For the text-containing cell, return its midpoint in [x, y] coordinate format. 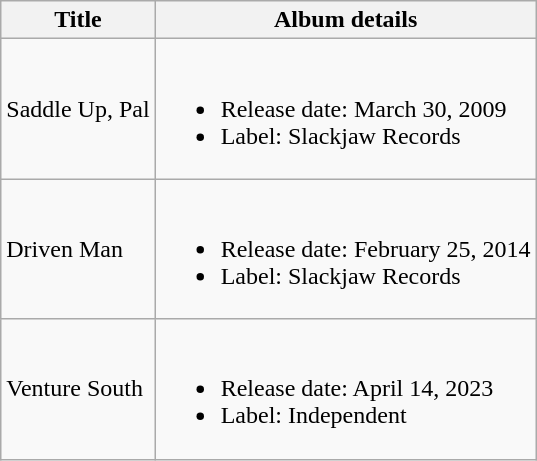
Title [78, 20]
Saddle Up, Pal [78, 109]
Release date: February 25, 2014Label: Slackjaw Records [346, 249]
Driven Man [78, 249]
Release date: March 30, 2009Label: Slackjaw Records [346, 109]
Release date: April 14, 2023Label: Independent [346, 389]
Album details [346, 20]
Venture South [78, 389]
